Determine the (X, Y) coordinate at the center of the cell enclosing the given text.  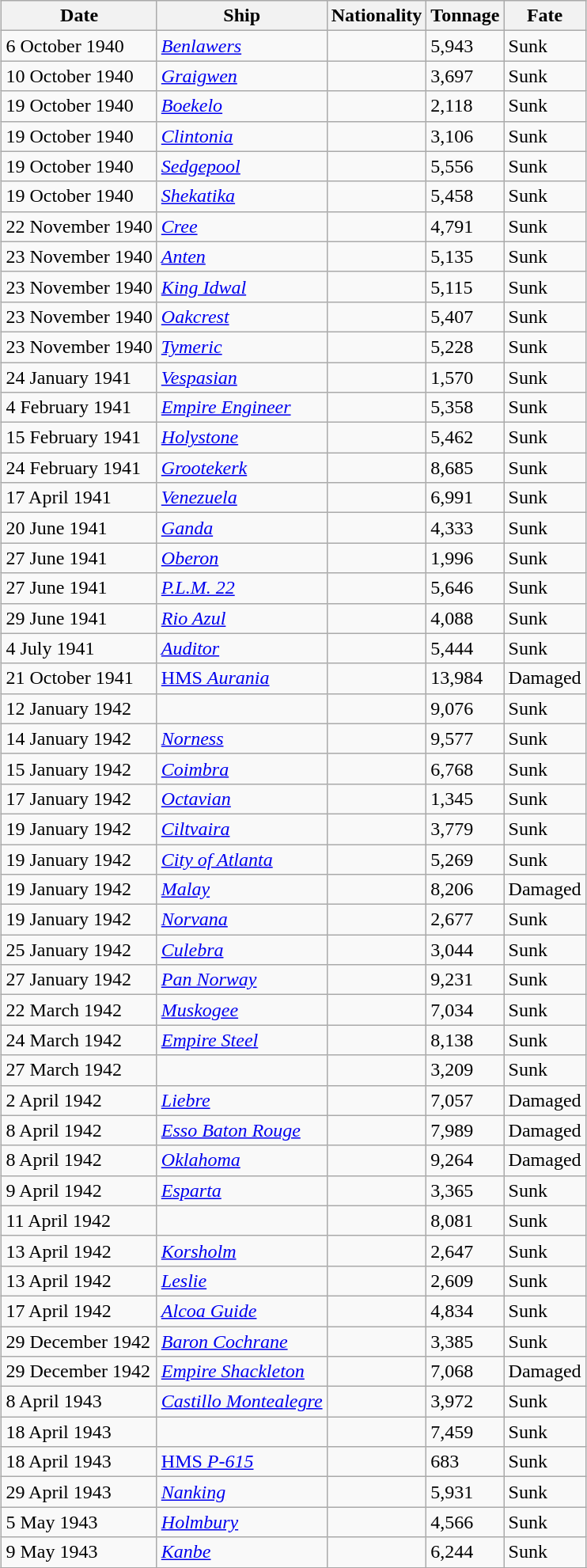
4 February 1941 (79, 408)
Ganda (242, 528)
Ciltvaira (242, 829)
Nanking (242, 1492)
3,779 (465, 829)
7,459 (465, 1432)
5,556 (465, 166)
3,697 (465, 76)
5,135 (465, 256)
Oakcrest (242, 317)
17 April 1942 (79, 1311)
6,244 (465, 1552)
29 April 1943 (79, 1492)
Empire Shackleton (242, 1372)
24 February 1941 (79, 468)
Date (79, 16)
Coimbra (242, 769)
Tymeric (242, 347)
Grootekerk (242, 468)
11 April 1942 (79, 1221)
10 October 1940 (79, 76)
3,209 (465, 1070)
Pan Norway (242, 980)
3,044 (465, 950)
Culebra (242, 950)
HMS P-615 (242, 1462)
Anten (242, 256)
Empire Steel (242, 1040)
5,458 (465, 196)
City of Atlanta (242, 859)
5 May 1943 (79, 1522)
5,358 (465, 408)
King Idwal (242, 287)
5,444 (465, 648)
Nationality (377, 16)
7,989 (465, 1130)
4,566 (465, 1522)
Venezuela (242, 498)
29 June 1941 (79, 618)
9,076 (465, 708)
7,068 (465, 1372)
22 November 1940 (79, 226)
8,138 (465, 1040)
Liebre (242, 1100)
21 October 1941 (79, 678)
9,264 (465, 1160)
22 March 1942 (79, 1010)
5,943 (465, 46)
Vespasian (242, 378)
3,106 (465, 136)
8,685 (465, 468)
8,081 (465, 1221)
Graigwen (242, 76)
5,115 (465, 287)
Benlawers (242, 46)
1,570 (465, 378)
5,269 (465, 859)
2,609 (465, 1281)
Tonnage (465, 16)
24 March 1942 (79, 1040)
24 January 1941 (79, 378)
8,206 (465, 890)
Kanbe (242, 1552)
Castillo Montealegre (242, 1402)
Octavian (242, 799)
Esso Baton Rouge (242, 1130)
Norness (242, 738)
Sedgepool (242, 166)
5,228 (465, 347)
9,577 (465, 738)
17 January 1942 (79, 799)
3,385 (465, 1342)
14 January 1942 (79, 738)
6 October 1940 (79, 46)
Shekatika (242, 196)
Korsholm (242, 1251)
5,407 (465, 317)
2,118 (465, 106)
Cree (242, 226)
2,677 (465, 920)
7,057 (465, 1100)
Baron Cochrane (242, 1342)
Norvana (242, 920)
9,231 (465, 980)
Malay (242, 890)
6,991 (465, 498)
Oberon (242, 558)
Muskogee (242, 1010)
Auditor (242, 648)
27 March 1942 (79, 1070)
683 (465, 1462)
1,345 (465, 799)
Esparta (242, 1190)
Clintonia (242, 136)
1,996 (465, 558)
Rio Azul (242, 618)
3,365 (465, 1190)
Holystone (242, 438)
25 January 1942 (79, 950)
4,088 (465, 618)
17 April 1941 (79, 498)
5,931 (465, 1492)
9 April 1942 (79, 1190)
Oklahoma (242, 1160)
4,791 (465, 226)
Empire Engineer (242, 408)
4,333 (465, 528)
8 April 1943 (79, 1402)
4,834 (465, 1311)
2,647 (465, 1251)
12 January 1942 (79, 708)
20 June 1941 (79, 528)
27 January 1942 (79, 980)
P.L.M. 22 (242, 588)
4 July 1941 (79, 648)
5,462 (465, 438)
3,972 (465, 1402)
Fate (544, 16)
Holmbury (242, 1522)
9 May 1943 (79, 1552)
15 January 1942 (79, 769)
15 February 1941 (79, 438)
7,034 (465, 1010)
6,768 (465, 769)
13,984 (465, 678)
2 April 1942 (79, 1100)
5,646 (465, 588)
Boekelo (242, 106)
Ship (242, 16)
Leslie (242, 1281)
Alcoa Guide (242, 1311)
HMS Aurania (242, 678)
